Pinpoint the cell where the given text exists, returning its [X, Y] midpoint coordinate. 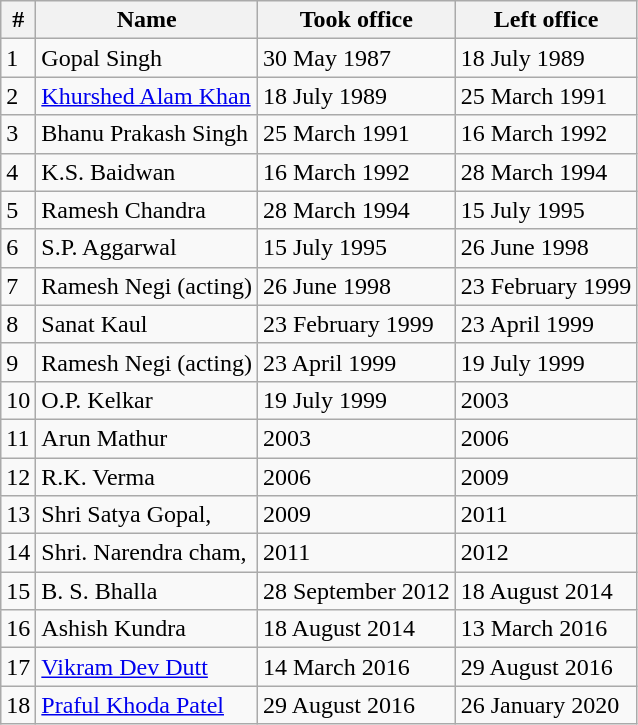
15 [18, 591]
13 March 2016 [546, 629]
S.P. Aggarwal [147, 248]
30 May 1987 [356, 58]
1 [18, 58]
28 September 2012 [356, 591]
Ramesh Chandra [147, 210]
12 [18, 477]
7 [18, 286]
2 [18, 96]
14 March 2016 [356, 667]
Gopal Singh [147, 58]
B. S. Bhalla [147, 591]
2012 [546, 553]
16 [18, 629]
6 [18, 248]
Ashish Kundra [147, 629]
18 [18, 705]
Left office [546, 20]
26 January 2020 [546, 705]
Name [147, 20]
Vikram Dev Dutt [147, 667]
Took office [356, 20]
K.S. Baidwan [147, 172]
O.P. Kelkar [147, 400]
8 [18, 324]
Shri. Narendra cham, [147, 553]
Praful Khoda Patel [147, 705]
3 [18, 134]
Shri Satya Gopal, [147, 515]
5 [18, 210]
R.K. Verma [147, 477]
# [18, 20]
Sanat Kaul [147, 324]
Arun Mathur [147, 438]
11 [18, 438]
9 [18, 362]
17 [18, 667]
10 [18, 400]
14 [18, 553]
Khurshed Alam Khan [147, 96]
Bhanu Prakash Singh [147, 134]
4 [18, 172]
13 [18, 515]
